Find where the given text appears and provide that cell's center as (X, Y) coordinate. 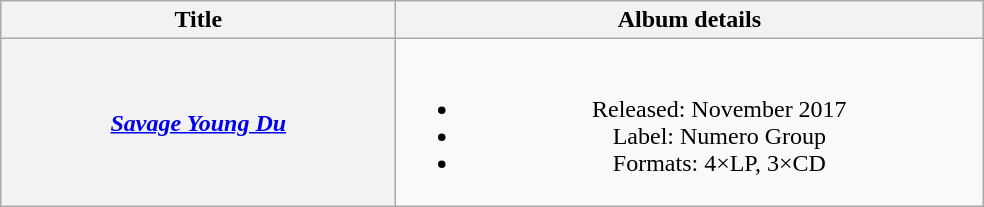
Released: November 2017Label: Numero GroupFormats: 4×LP, 3×CD (690, 122)
Title (198, 20)
Savage Young Du (198, 122)
Album details (690, 20)
